Return [x, y] of the center of cell containing provided text 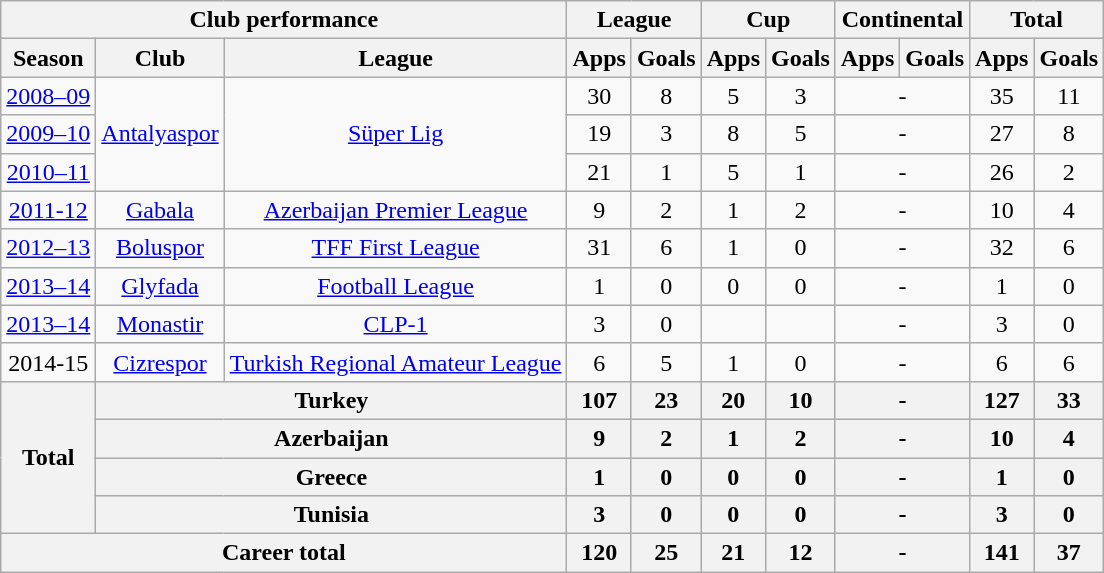
Antalyaspor [160, 134]
Gabala [160, 210]
12 [801, 553]
Azerbaijan Premier League [396, 210]
107 [599, 400]
32 [1002, 248]
Glyfada [160, 286]
CLP-1 [396, 324]
Tunisia [332, 515]
2008–09 [48, 96]
Career total [284, 553]
27 [1002, 134]
Cup [768, 20]
Cizrespor [160, 362]
Turkish Regional Amateur League [396, 362]
2011-12 [48, 210]
25 [666, 553]
Turkey [332, 400]
Season [48, 58]
Süper Lig [396, 134]
Boluspor [160, 248]
31 [599, 248]
Monastir [160, 324]
127 [1002, 400]
2012–13 [48, 248]
Club performance [284, 20]
23 [666, 400]
120 [599, 553]
Greece [332, 477]
37 [1069, 553]
33 [1069, 400]
Continental [902, 20]
2010–11 [48, 172]
2014-15 [48, 362]
Club [160, 58]
Azerbaijan [332, 438]
26 [1002, 172]
2009–10 [48, 134]
35 [1002, 96]
20 [733, 400]
19 [599, 134]
Football League [396, 286]
141 [1002, 553]
TFF First League [396, 248]
30 [599, 96]
11 [1069, 96]
